Return [x, y] of the center of cell containing provided text 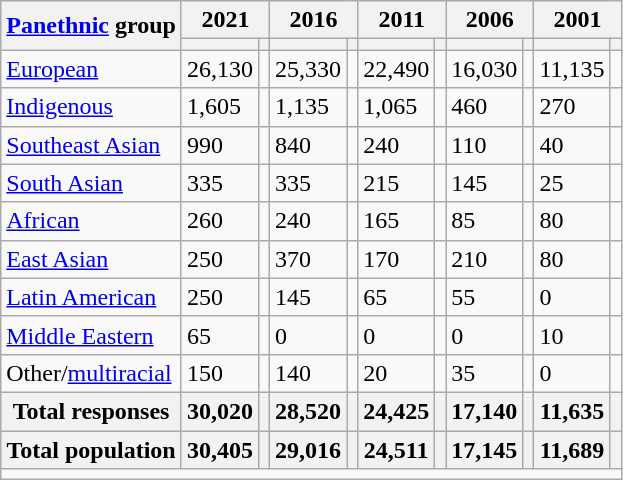
35 [484, 373]
30,020 [220, 411]
Southeast Asian [92, 145]
17,140 [484, 411]
270 [572, 107]
24,511 [396, 449]
11,689 [572, 449]
Panethnic group [92, 26]
Middle Eastern [92, 335]
25 [572, 183]
Indigenous [92, 107]
85 [484, 221]
European [92, 69]
40 [572, 145]
840 [308, 145]
110 [484, 145]
28,520 [308, 411]
South Asian [92, 183]
260 [220, 221]
2006 [490, 20]
25,330 [308, 69]
10 [572, 335]
Total population [92, 449]
215 [396, 183]
170 [396, 259]
20 [396, 373]
26,130 [220, 69]
2001 [578, 20]
210 [484, 259]
140 [308, 373]
22,490 [396, 69]
460 [484, 107]
990 [220, 145]
150 [220, 373]
17,145 [484, 449]
30,405 [220, 449]
11,635 [572, 411]
1,065 [396, 107]
1,605 [220, 107]
11,135 [572, 69]
29,016 [308, 449]
African [92, 221]
1,135 [308, 107]
165 [396, 221]
Latin American [92, 297]
2021 [225, 20]
2011 [402, 20]
24,425 [396, 411]
2016 [314, 20]
370 [308, 259]
East Asian [92, 259]
55 [484, 297]
Other/multiracial [92, 373]
Total responses [92, 411]
16,030 [484, 69]
